Return the (X, Y) coordinate for the center point of the cell that contains the specified text.  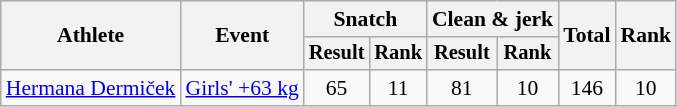
Snatch (366, 19)
Girls' +63 kg (242, 88)
Athlete (91, 36)
Hermana Dermiček (91, 88)
Total (586, 36)
146 (586, 88)
Clean & jerk (492, 19)
11 (398, 88)
Event (242, 36)
65 (337, 88)
81 (462, 88)
